Determine the (x, y) coordinate at the center of the cell enclosing the given text.  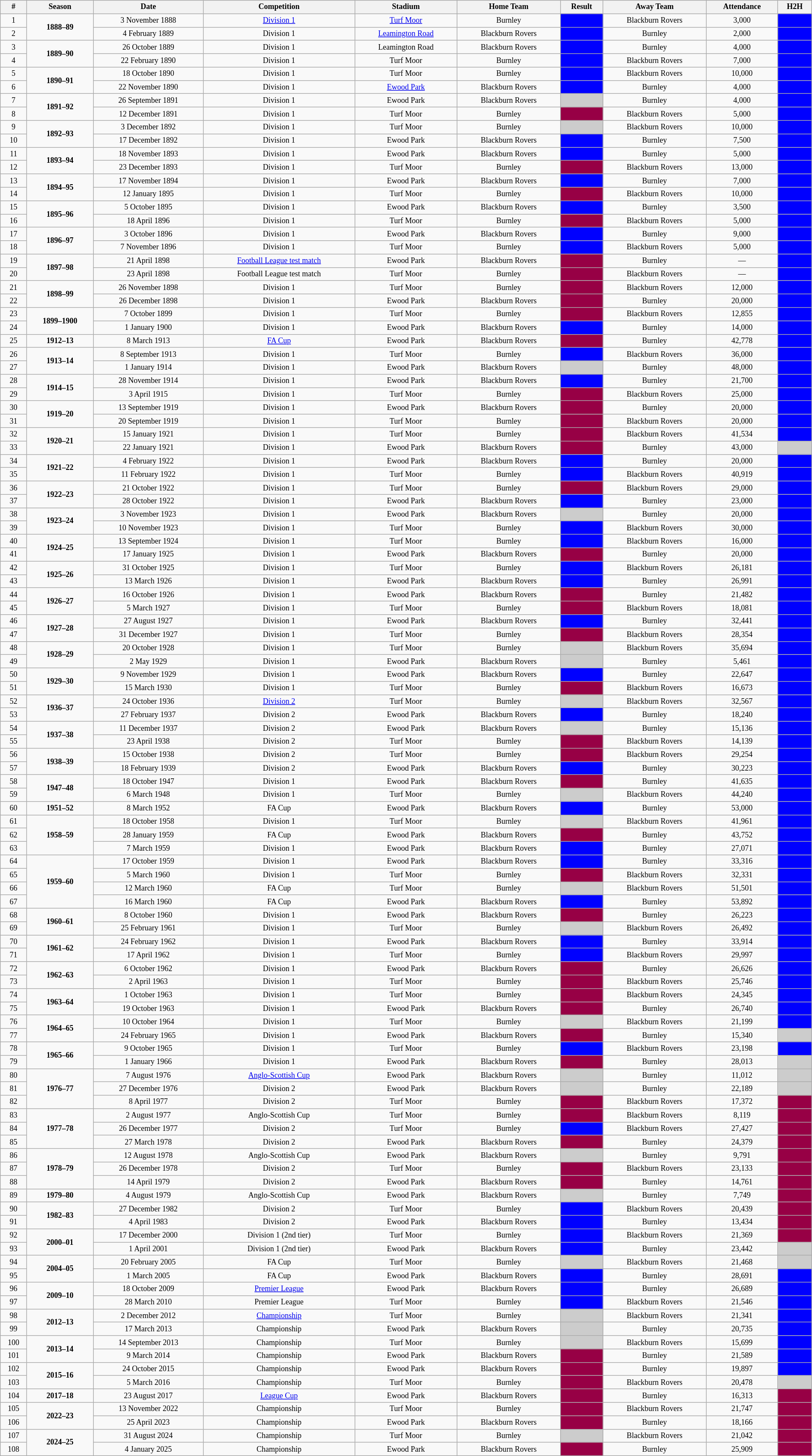
51,501 (742, 888)
7,749 (742, 1195)
1890–91 (60, 81)
75 (14, 1008)
18 October 2009 (148, 1289)
1897–98 (60, 267)
33,914 (742, 942)
18,081 (742, 607)
12,855 (742, 314)
20 September 1919 (148, 421)
1 January 1966 (148, 1061)
20 October 1928 (148, 648)
21,341 (742, 1316)
22 November 1890 (148, 87)
26,689 (742, 1289)
26 October 1889 (148, 47)
21,482 (742, 595)
31 December 1927 (148, 635)
1893–94 (60, 161)
26,223 (742, 915)
25 (14, 341)
13 September 1924 (148, 541)
27 August 1927 (148, 621)
6 October 1962 (148, 968)
8 (14, 114)
23,000 (742, 501)
83 (14, 1115)
17 January 1925 (148, 554)
14,139 (742, 741)
17 December 2000 (148, 1235)
88 (14, 1182)
Competition (279, 7)
24 February 1965 (148, 1035)
Stadium (406, 7)
17 October 1959 (148, 862)
3 (14, 47)
1927–28 (60, 628)
71 (14, 955)
8 March 1913 (148, 341)
Home Team (509, 7)
1896–97 (60, 241)
6 (14, 87)
95 (14, 1276)
1888–89 (60, 27)
24 October 2015 (148, 1369)
60 (14, 808)
26 (14, 354)
36 (14, 487)
27 December 1982 (148, 1209)
1947–48 (60, 788)
1960–61 (60, 921)
7 March 1959 (148, 848)
1977–78 (60, 1129)
1951–52 (60, 808)
1937–38 (60, 735)
27 December 1976 (148, 1089)
2004–05 (60, 1269)
80 (14, 1075)
12 March 1960 (148, 888)
9,791 (742, 1156)
28 January 1959 (148, 834)
1938–39 (60, 761)
26 November 1898 (148, 287)
29,997 (742, 955)
21,042 (742, 1436)
4 February 1889 (148, 33)
12 (14, 167)
13 September 1919 (148, 408)
49 (14, 661)
16,673 (742, 688)
28 March 2010 (148, 1302)
31 August 2024 (148, 1436)
20,478 (742, 1382)
14 September 2013 (148, 1342)
18 October 1890 (148, 74)
86 (14, 1156)
28,354 (742, 635)
2 (14, 33)
1962–63 (60, 975)
42,778 (742, 341)
27 February 1937 (148, 715)
57 (14, 768)
18,166 (742, 1422)
32 (14, 434)
16,000 (742, 541)
H2H (795, 7)
1920–21 (60, 441)
13 (14, 181)
41,534 (742, 434)
16 March 1960 (148, 901)
1919–20 (60, 414)
2 August 1977 (148, 1115)
2015–16 (60, 1375)
87 (14, 1169)
45 (14, 607)
53 (14, 715)
24 February 1962 (148, 942)
18 April 1896 (148, 221)
26,626 (742, 968)
25,909 (742, 1449)
47 (14, 635)
44,240 (742, 795)
39 (14, 528)
26,181 (742, 568)
5 March 1960 (148, 875)
54 (14, 728)
16,313 (742, 1396)
23 April 1898 (148, 274)
Date (148, 7)
85 (14, 1142)
56 (14, 755)
League Cup (279, 1396)
21,546 (742, 1302)
1921–22 (60, 468)
1894–95 (60, 187)
25,746 (742, 982)
8 March 1952 (148, 808)
1922–23 (60, 494)
29 (14, 394)
14 (14, 194)
1 October 1963 (148, 995)
52 (14, 702)
2 May 1929 (148, 661)
17 (14, 234)
107 (14, 1436)
21,199 (742, 1022)
14 April 1979 (148, 1182)
21,700 (742, 381)
1891–92 (60, 107)
2 December 2012 (148, 1316)
22 (14, 301)
22 January 1921 (148, 447)
1892–93 (60, 134)
27,427 (742, 1128)
68 (14, 915)
2 April 1963 (148, 982)
21,589 (742, 1355)
38 (14, 514)
2024–25 (60, 1442)
1926–27 (60, 601)
9,000 (742, 234)
23 August 2017 (148, 1396)
1924–25 (60, 548)
48 (14, 648)
3 November 1923 (148, 514)
Attendance (742, 7)
21,369 (742, 1235)
3 April 1915 (148, 394)
2017–18 (60, 1396)
41,635 (742, 781)
62 (14, 834)
20,439 (742, 1209)
1976–77 (60, 1088)
1912–13 (60, 341)
64 (14, 862)
72 (14, 968)
2009–10 (60, 1295)
4 January 2025 (148, 1449)
1923–24 (60, 521)
15 (14, 207)
94 (14, 1262)
17 April 1962 (148, 955)
23,198 (742, 1049)
31 October 1925 (148, 568)
17,372 (742, 1102)
14,000 (742, 327)
7 (14, 100)
28 (14, 381)
33,316 (742, 862)
15 March 1930 (148, 688)
43,000 (742, 447)
25,000 (742, 394)
25 April 2023 (148, 1422)
5,461 (742, 661)
12 January 1895 (148, 194)
23 December 1893 (148, 167)
2022–23 (60, 1416)
26 December 1898 (148, 301)
12,000 (742, 287)
40,919 (742, 475)
101 (14, 1355)
26 September 1891 (148, 100)
29,254 (742, 755)
96 (14, 1289)
105 (14, 1409)
1963–64 (60, 1002)
1913–14 (60, 361)
69 (14, 929)
# (14, 7)
22,189 (742, 1089)
106 (14, 1422)
2012–13 (60, 1322)
26,740 (742, 1008)
73 (14, 982)
1978–79 (60, 1169)
21 October 1922 (148, 487)
102 (14, 1369)
26 December 1977 (148, 1128)
18 (14, 248)
84 (14, 1128)
15 October 1938 (148, 755)
90 (14, 1209)
17 March 2013 (148, 1329)
12 December 1891 (148, 114)
51 (14, 688)
66 (14, 888)
1959–60 (60, 882)
28,013 (742, 1061)
53,892 (742, 901)
5 March 1927 (148, 607)
74 (14, 995)
Result (582, 7)
24,345 (742, 995)
8,119 (742, 1115)
44 (14, 595)
1 April 2001 (148, 1249)
21,468 (742, 1262)
13 March 1926 (148, 581)
9 (14, 127)
36,000 (742, 354)
19 October 1963 (148, 1008)
40 (14, 541)
27 (14, 368)
15,136 (742, 728)
99 (14, 1329)
33 (14, 447)
7,500 (742, 141)
91 (14, 1222)
30,223 (742, 768)
26 December 1978 (148, 1169)
13 November 2022 (148, 1409)
32,567 (742, 702)
34 (14, 461)
53,000 (742, 808)
24 October 1936 (148, 702)
15,340 (742, 1035)
13,434 (742, 1222)
8 April 1977 (148, 1102)
4 (14, 60)
15,699 (742, 1342)
89 (14, 1195)
18 October 1958 (148, 822)
108 (14, 1449)
2000–01 (60, 1242)
23 (14, 314)
3 December 1892 (148, 127)
15 January 1921 (148, 434)
28,691 (742, 1276)
1979–80 (60, 1195)
3,500 (742, 207)
32,441 (742, 621)
41,961 (742, 822)
22,647 (742, 674)
18 October 1947 (148, 781)
65 (14, 875)
6 March 1948 (148, 795)
55 (14, 741)
26,492 (742, 929)
104 (14, 1396)
1982–83 (60, 1215)
8 September 1913 (148, 354)
28 November 1914 (148, 381)
5 October 1895 (148, 207)
21,747 (742, 1409)
7 August 1976 (148, 1075)
29,000 (742, 487)
100 (14, 1342)
92 (14, 1235)
8 October 1960 (148, 915)
5 March 2016 (148, 1382)
98 (14, 1316)
1928–29 (60, 655)
61 (14, 822)
18 February 1939 (148, 768)
20 (14, 274)
97 (14, 1302)
1925–26 (60, 574)
11 (14, 154)
1898–99 (60, 294)
17 November 1894 (148, 181)
4 February 1922 (148, 461)
Away Team (654, 7)
35,694 (742, 648)
1 January 1914 (148, 368)
58 (14, 781)
63 (14, 848)
1929–30 (60, 681)
1958–59 (60, 835)
3 November 1888 (148, 21)
13,000 (742, 167)
43 (14, 581)
1 March 2005 (148, 1276)
21 April 1898 (148, 260)
1889–90 (60, 54)
1 (14, 21)
9 November 1929 (148, 674)
28 October 1922 (148, 501)
21 (14, 287)
76 (14, 1022)
1895–96 (60, 214)
26,991 (742, 581)
3,000 (742, 21)
32,331 (742, 875)
1965–66 (60, 1055)
42 (14, 568)
59 (14, 795)
20,735 (742, 1329)
37 (14, 501)
27,071 (742, 848)
19 (14, 260)
43,752 (742, 834)
14,761 (742, 1182)
11 February 1922 (148, 475)
24,379 (742, 1142)
16 October 1926 (148, 595)
7 November 1896 (148, 248)
23 April 1938 (148, 741)
10 November 1923 (148, 528)
2,000 (742, 33)
4 August 1979 (148, 1195)
9 October 1965 (148, 1049)
9 March 2014 (148, 1355)
16 (14, 221)
1961–62 (60, 948)
81 (14, 1089)
3 October 1896 (148, 234)
5 (14, 74)
1914–15 (60, 388)
Season (60, 7)
19,897 (742, 1369)
24 (14, 327)
10 October 1964 (148, 1022)
50 (14, 674)
2013–14 (60, 1349)
4 April 1983 (148, 1222)
18,240 (742, 715)
18 November 1893 (148, 154)
1899–1900 (60, 321)
77 (14, 1035)
30 (14, 408)
7 October 1899 (148, 314)
31 (14, 421)
1 January 1900 (148, 327)
23,133 (742, 1169)
30,000 (742, 528)
78 (14, 1049)
20 February 2005 (148, 1262)
11,012 (742, 1075)
70 (14, 942)
79 (14, 1061)
1936–37 (60, 708)
1964–65 (60, 1028)
67 (14, 901)
93 (14, 1249)
35 (14, 475)
25 February 1961 (148, 929)
103 (14, 1382)
82 (14, 1102)
48,000 (742, 368)
11 December 1937 (148, 728)
27 March 1978 (148, 1142)
22 February 1890 (148, 60)
10 (14, 141)
12 August 1978 (148, 1156)
41 (14, 554)
17 December 1892 (148, 141)
23,442 (742, 1249)
46 (14, 621)
